Capture the cell that displays the provided text and extract its [X, Y] central coordinate. 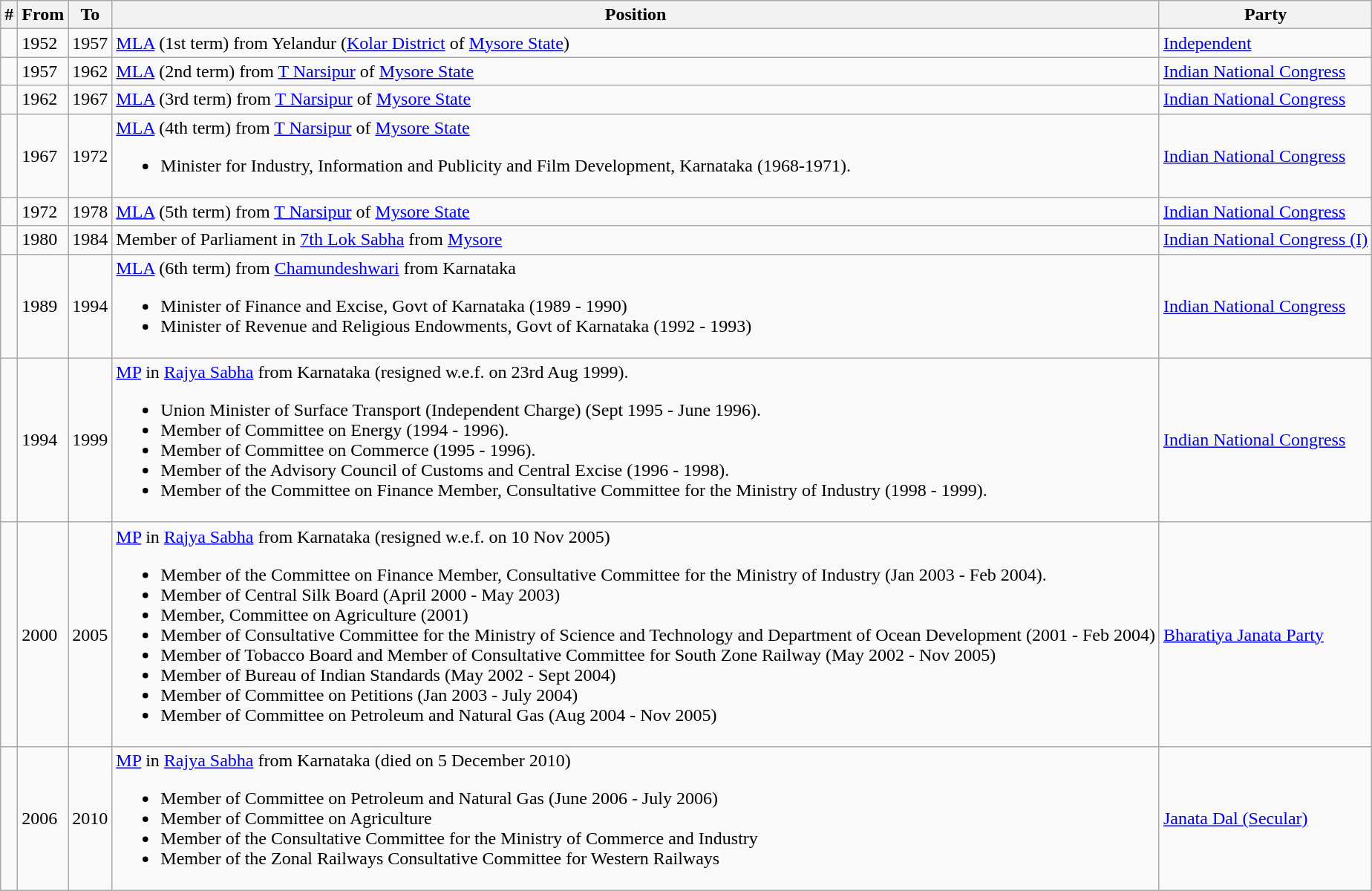
Bharatiya Janata Party [1265, 634]
1999 [91, 440]
To [91, 15]
2000 [43, 634]
Member of Parliament in 7th Lok Sabha from Mysore [636, 240]
1952 [43, 43]
1980 [43, 240]
MLA (4th term) from T Narsipur of Mysore StateMinister for Industry, Information and Publicity and Film Development, Karnataka (1968-1971). [636, 156]
Indian National Congress (I) [1265, 240]
From [43, 15]
1978 [91, 212]
Independent [1265, 43]
Position [636, 15]
MLA (1st term) from Yelandur (Kolar District of Mysore State) [636, 43]
MLA (5th term) from T Narsipur of Mysore State [636, 212]
Party [1265, 15]
2006 [43, 818]
1984 [91, 240]
# [9, 15]
2010 [91, 818]
MLA (2nd term) from T Narsipur of Mysore State [636, 71]
Janata Dal (Secular) [1265, 818]
1989 [43, 306]
2005 [91, 634]
MLA (3rd term) from T Narsipur of Mysore State [636, 99]
